Provide the [X, Y] coordinate of the cell's center where the given text is located.  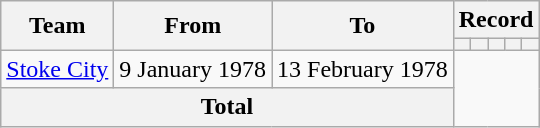
Total [228, 107]
From [193, 26]
9 January 1978 [193, 69]
Team [58, 26]
13 February 1978 [363, 69]
To [363, 26]
Record [496, 20]
Stoke City [58, 69]
